Extract the (X, Y) coordinate from the center of the cell holding the provided text.  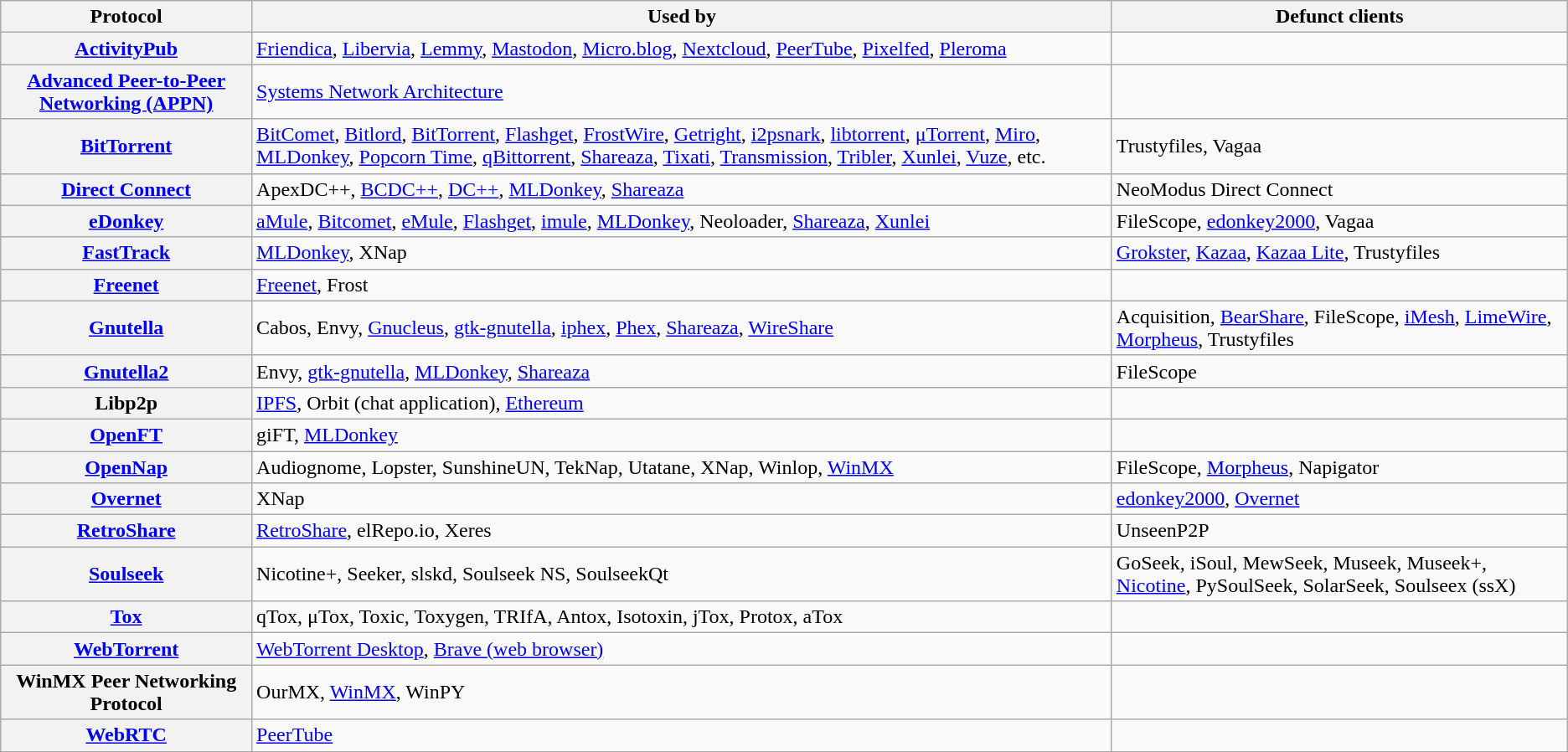
Gnutella (126, 328)
WebRTC (126, 735)
WinMX Peer Networking Protocol (126, 692)
FileScope, edonkey2000, Vagaa (1339, 221)
Direct Connect (126, 189)
FastTrack (126, 253)
FileScope, Morpheus, Napigator (1339, 466)
FileScope (1339, 371)
UnseenP2P (1339, 531)
edonkey2000, Overnet (1339, 499)
Cabos, Envy, Gnucleus, gtk-gnutella, iphex, Phex, Shareaza, WireShare (682, 328)
WebTorrent Desktop, Brave (web browser) (682, 649)
Systems Network Architecture (682, 92)
giFT, MLDonkey (682, 435)
Defunct clients (1339, 17)
qTox, μTox, Toxic, Toxygen, TRIfA, Antox, Isotoxin, jTox, Protox, aTox (682, 617)
Nicotine+, Seeker, slskd, Soulseek NS, SoulseekQt (682, 574)
RetroShare (126, 531)
BitTorrent (126, 146)
Soulseek (126, 574)
Gnutella2 (126, 371)
ApexDC++, BCDC++, DC++, MLDonkey, Shareaza (682, 189)
Protocol (126, 17)
Overnet (126, 499)
MLDonkey, XNap (682, 253)
PeerTube (682, 735)
Freenet (126, 285)
Used by (682, 17)
Libp2p (126, 403)
Acquisition, BearShare, FileScope, iMesh, LimeWire, Morpheus, Trustyfiles (1339, 328)
OurMX, WinMX, WinPY (682, 692)
Grokster, Kazaa, Kazaa Lite, Trustyfiles (1339, 253)
IPFS, Orbit (chat application), Ethereum (682, 403)
GoSeek, iSoul, MewSeek, Museek, Museek+, Nicotine, PySoulSeek, SolarSeek, Soulseex (ssX) (1339, 574)
eDonkey (126, 221)
XNap (682, 499)
Trustyfiles, Vagaa (1339, 146)
Advanced Peer-to-Peer Networking (APPN) (126, 92)
OpenNap (126, 466)
Freenet, Frost (682, 285)
Audiognome, Lopster, SunshineUN, TekNap, Utatane, XNap, Winlop, WinMX (682, 466)
ActivityPub (126, 49)
Tox (126, 617)
aMule, Bitcomet, eMule, Flashget, imule, MLDonkey, Neoloader, Shareaza, Xunlei (682, 221)
RetroShare, elRepo.io, Xeres (682, 531)
OpenFT (126, 435)
Friendica, Libervia, Lemmy, Mastodon, Micro.blog, Nextcloud, PeerTube, Pixelfed, Pleroma (682, 49)
WebTorrent (126, 649)
NeoModus Direct Connect (1339, 189)
Envy, gtk-gnutella, MLDonkey, Shareaza (682, 371)
